Find where the given text appears and provide that cell's center as [X, Y] coordinate. 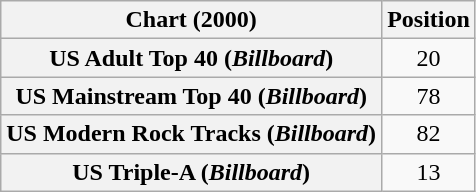
Position [429, 20]
20 [429, 58]
13 [429, 172]
82 [429, 134]
Chart (2000) [192, 20]
US Triple-A (Billboard) [192, 172]
US Modern Rock Tracks (Billboard) [192, 134]
US Mainstream Top 40 (Billboard) [192, 96]
US Adult Top 40 (Billboard) [192, 58]
78 [429, 96]
